From the cell containing the given text, extract its center point as [x, y] coordinate. 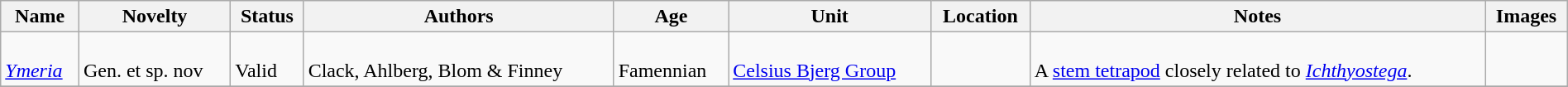
Gen. et sp. nov [154, 60]
Novelty [154, 17]
Clack, Ahlberg, Blom & Finney [458, 60]
Authors [458, 17]
Celsius Bjerg Group [830, 60]
Age [672, 17]
Unit [830, 17]
Location [981, 17]
Valid [267, 60]
Ymeria [40, 60]
A stem tetrapod closely related to Ichthyostega. [1257, 60]
Images [1527, 17]
Notes [1257, 17]
Status [267, 17]
Name [40, 17]
Famennian [672, 60]
